Locate the cell with the specified text and output its [X, Y] center coordinate. 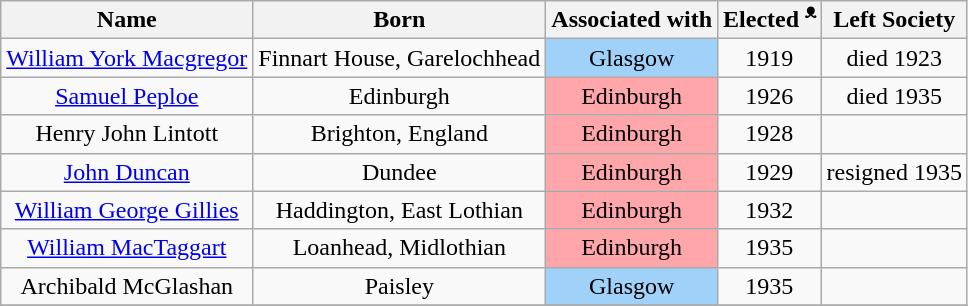
Left Society [894, 20]
Paisley [400, 286]
William George Gillies [127, 210]
Haddington, East Lothian [400, 210]
1926 [770, 96]
John Duncan [127, 172]
Loanhead, Midlothian [400, 248]
resigned 1935 [894, 172]
Name [127, 20]
died 1923 [894, 58]
Associated with [632, 20]
Elected ᵜ [770, 20]
Finnart House, Garelochhead [400, 58]
died 1935 [894, 96]
1929 [770, 172]
1919 [770, 58]
Henry John Lintott [127, 134]
William York Macgregor [127, 58]
Born [400, 20]
1932 [770, 210]
Archibald McGlashan [127, 286]
William MacTaggart [127, 248]
Samuel Peploe [127, 96]
1928 [770, 134]
Dundee [400, 172]
Brighton, England [400, 134]
